Pinpoint the cell where the given text exists, returning its (X, Y) midpoint coordinate. 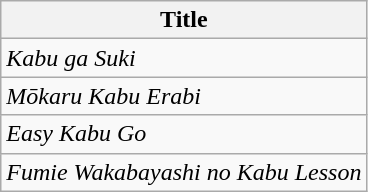
Mōkaru Kabu Erabi (184, 96)
Kabu ga Suki (184, 58)
Fumie Wakabayashi no Kabu Lesson (184, 172)
Title (184, 20)
Easy Kabu Go (184, 134)
